Pinpoint the cell where the given text exists, returning its (x, y) midpoint coordinate. 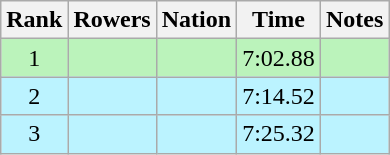
Rank (34, 20)
7:14.52 (279, 96)
7:02.88 (279, 58)
Nation (196, 20)
3 (34, 134)
Rowers (112, 20)
Time (279, 20)
7:25.32 (279, 134)
Notes (354, 20)
2 (34, 96)
1 (34, 58)
